For the text-containing cell, return its midpoint in (x, y) coordinate format. 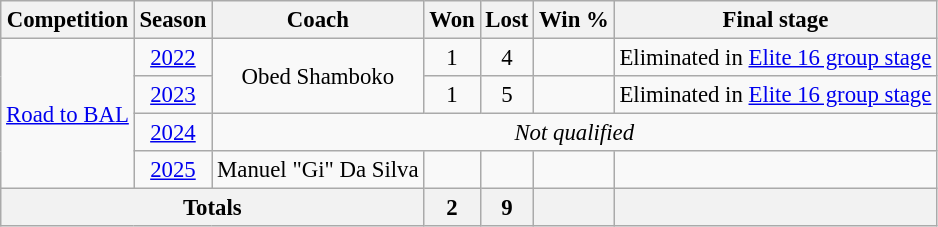
Road to BAL (68, 114)
Lost (507, 20)
Manuel "Gi" Da Silva (318, 170)
Competition (68, 20)
Totals (212, 208)
2023 (173, 95)
Not qualified (574, 133)
4 (507, 58)
9 (507, 208)
2025 (173, 170)
2024 (173, 133)
Final stage (776, 20)
5 (507, 95)
Obed Shamboko (318, 76)
2 (452, 208)
2022 (173, 58)
Season (173, 20)
Coach (318, 20)
Won (452, 20)
Win % (574, 20)
